Output the [x, y] coordinate of the center of the cell containing the given text.  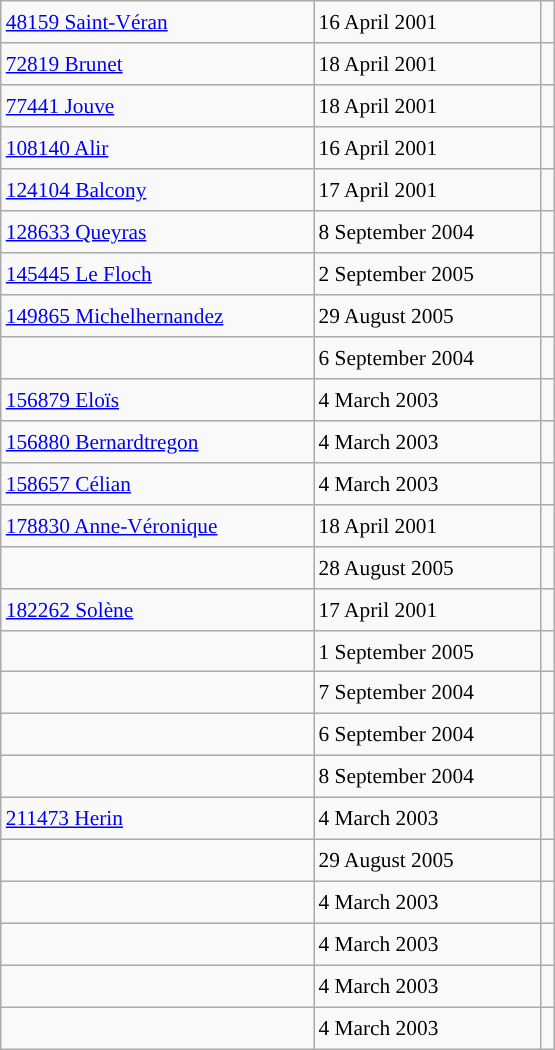
128633 Queyras [158, 232]
108140 Alir [158, 148]
145445 Le Floch [158, 274]
149865 Michelhernandez [158, 316]
158657 Célian [158, 483]
182262 Solène [158, 609]
72819 Brunet [158, 64]
1 September 2005 [428, 651]
124104 Balcony [158, 190]
7 September 2004 [428, 693]
211473 Herin [158, 819]
2 September 2005 [428, 274]
28 August 2005 [428, 567]
48159 Saint-Véran [158, 22]
156879 Eloïs [158, 399]
156880 Bernardtregon [158, 441]
77441 Jouve [158, 106]
178830 Anne-Véronique [158, 525]
